Extract the (X, Y) coordinate from the center of the cell holding the provided text.  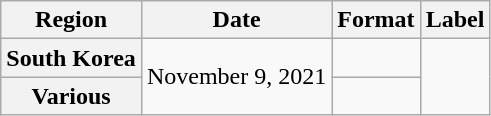
Date (236, 20)
Region (72, 20)
Various (72, 96)
Format (376, 20)
November 9, 2021 (236, 77)
Label (455, 20)
South Korea (72, 58)
